Return the (X, Y) coordinate for the center point of the cell that contains the specified text.  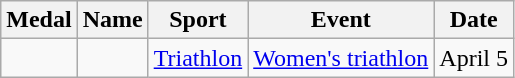
Event (341, 20)
Sport (198, 20)
April 5 (474, 58)
Triathlon (198, 58)
Medal (39, 20)
Name (112, 20)
Women's triathlon (341, 58)
Date (474, 20)
